Determine the [x, y] coordinate at the center of the cell enclosing the given text.  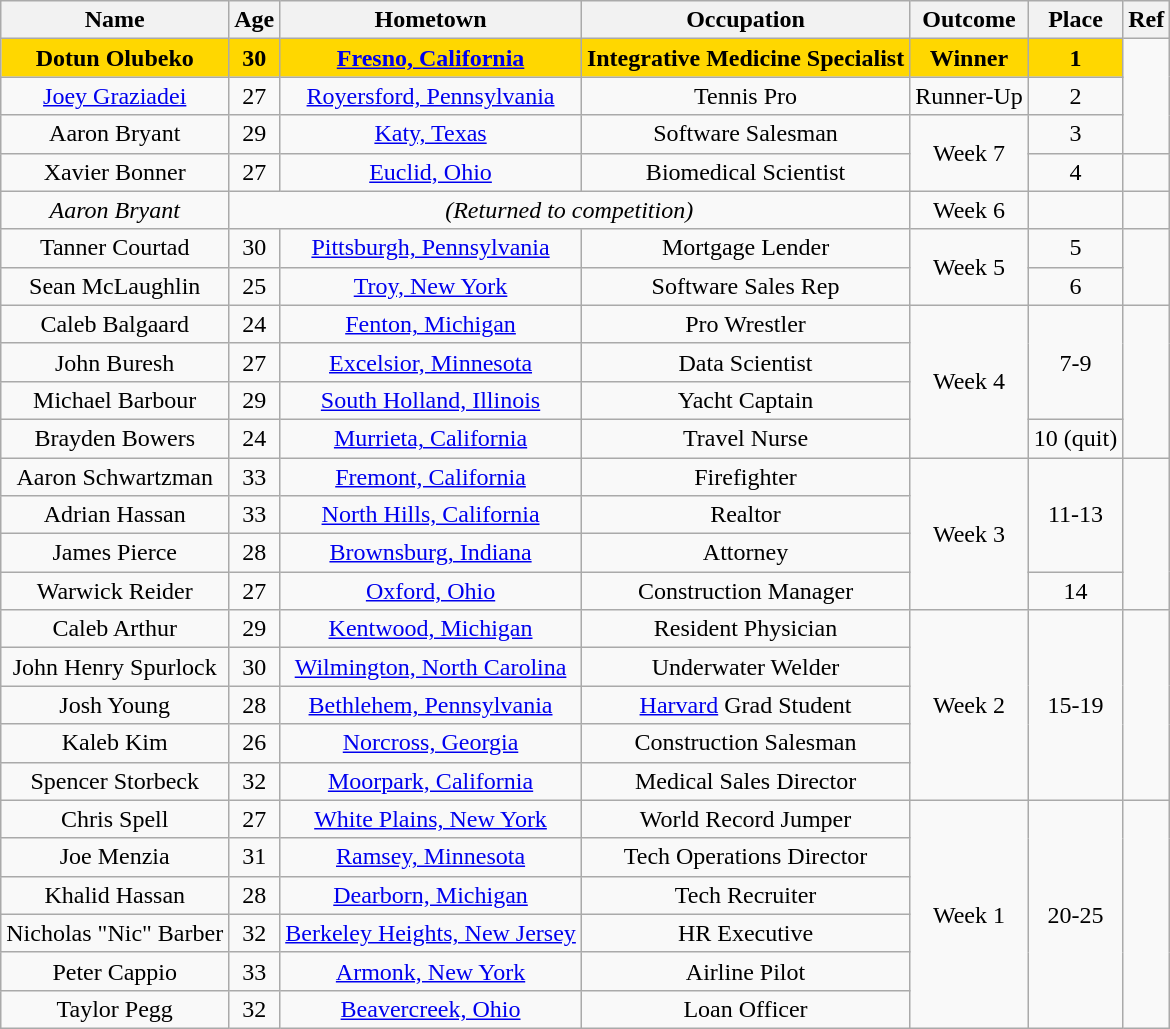
Murrieta, California [431, 438]
Euclid, Ohio [431, 172]
(Returned to competition) [570, 210]
Software Salesman [745, 134]
4 [1075, 172]
Adrian Hassan [115, 515]
Integrative Medicine Specialist [745, 58]
Week 2 [970, 705]
Josh Young [115, 705]
6 [1075, 286]
Ramsey, Minnesota [431, 857]
Construction Manager [745, 591]
Realtor [745, 515]
Tech Operations Director [745, 857]
Hometown [431, 20]
Winner [970, 58]
Airline Pilot [745, 971]
11-13 [1075, 515]
Dotun Olubeko [115, 58]
Tanner Courtad [115, 248]
Joey Graziadei [115, 96]
Pro Wrestler [745, 324]
26 [254, 743]
Katy, Texas [431, 134]
James Pierce [115, 553]
Norcross, Georgia [431, 743]
Week 7 [970, 153]
HR Executive [745, 933]
Week 4 [970, 381]
Caleb Balgaard [115, 324]
Peter Cappio [115, 971]
Caleb Arthur [115, 629]
Ref [1146, 20]
Joe Menzia [115, 857]
Excelsior, Minnesota [431, 362]
Taylor Pegg [115, 1009]
10 (quit) [1075, 438]
14 [1075, 591]
Firefighter [745, 477]
Medical Sales Director [745, 781]
Runner-Up [970, 96]
White Plains, New York [431, 819]
Fremont, California [431, 477]
World Record Jumper [745, 819]
Underwater Welder [745, 667]
15-19 [1075, 705]
North Hills, California [431, 515]
Week 6 [970, 210]
Oxford, Ohio [431, 591]
South Holland, Illinois [431, 400]
Kentwood, Michigan [431, 629]
Week 3 [970, 534]
Resident Physician [745, 629]
Biomedical Scientist [745, 172]
Travel Nurse [745, 438]
Spencer Storbeck [115, 781]
Dearborn, Michigan [431, 895]
Occupation [745, 20]
Troy, New York [431, 286]
Warwick Reider [115, 591]
Mortgage Lender [745, 248]
John Buresh [115, 362]
7-9 [1075, 362]
2 [1075, 96]
Xavier Bonner [115, 172]
Chris Spell [115, 819]
Age [254, 20]
Fenton, Michigan [431, 324]
Michael Barbour [115, 400]
1 [1075, 58]
Place [1075, 20]
31 [254, 857]
Week 1 [970, 914]
Pittsburgh, Pennsylvania [431, 248]
Construction Salesman [745, 743]
Armonk, New York [431, 971]
Aaron Schwartzman [115, 477]
Royersford, Pennsylvania [431, 96]
Moorpark, California [431, 781]
Sean McLaughlin [115, 286]
Name [115, 20]
Software Sales Rep [745, 286]
5 [1075, 248]
3 [1075, 134]
Nicholas "Nic" Barber [115, 933]
Kaleb Kim [115, 743]
Wilmington, North Carolina [431, 667]
Fresno, California [431, 58]
Week 5 [970, 267]
Yacht Captain [745, 400]
Brownsburg, Indiana [431, 553]
Beavercreek, Ohio [431, 1009]
Loan Officer [745, 1009]
Bethlehem, Pennsylvania [431, 705]
Attorney [745, 553]
Tech Recruiter [745, 895]
John Henry Spurlock [115, 667]
Berkeley Heights, New Jersey [431, 933]
Outcome [970, 20]
Brayden Bowers [115, 438]
Khalid Hassan [115, 895]
25 [254, 286]
Data Scientist [745, 362]
Tennis Pro [745, 96]
20-25 [1075, 914]
Harvard Grad Student [745, 705]
